Search for the cell housing the specified text and yield its [x, y] center coordinate. 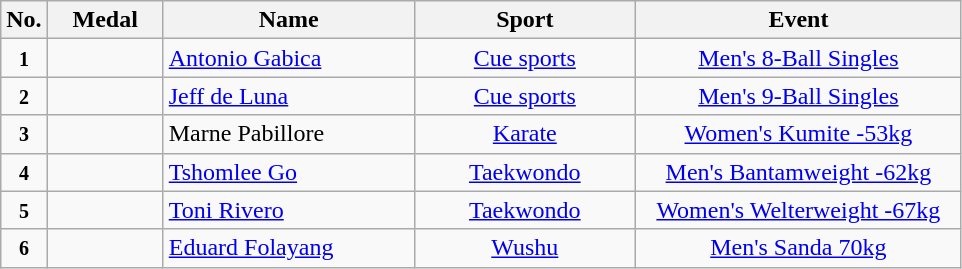
2 [24, 96]
No. [24, 20]
Men's Bantamweight -62kg [798, 172]
Men's 9-Ball Singles [798, 96]
Event [798, 20]
Men's Sanda 70kg [798, 248]
Wushu [524, 248]
6 [24, 248]
Women's Kumite -53kg [798, 134]
Karate [524, 134]
Marne Pabillore [288, 134]
Women's Welterweight -67kg [798, 210]
4 [24, 172]
Toni Rivero [288, 210]
Jeff de Luna [288, 96]
Name [288, 20]
3 [24, 134]
Sport [524, 20]
5 [24, 210]
1 [24, 58]
Medal [105, 20]
Eduard Folayang [288, 248]
Tshomlee Go [288, 172]
Antonio Gabica [288, 58]
Men's 8-Ball Singles [798, 58]
